Capture the cell that displays the provided text and extract its (X, Y) central coordinate. 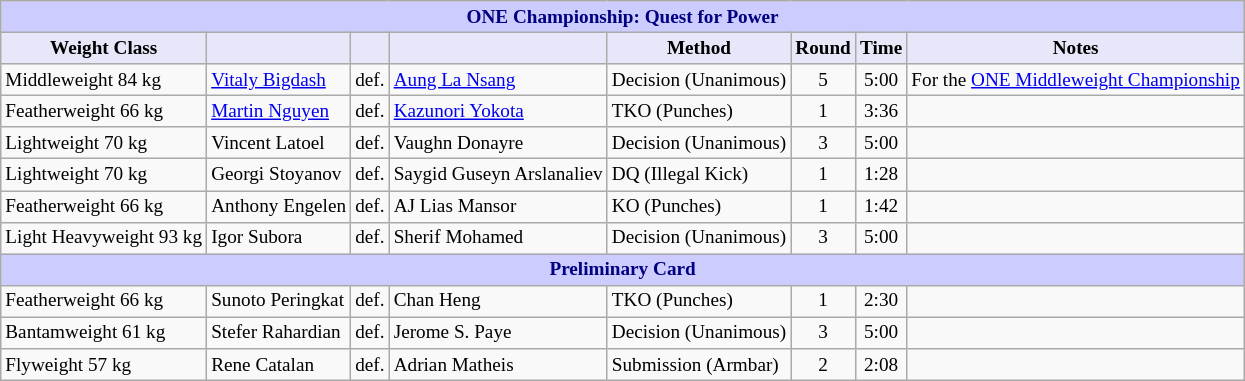
Georgi Stoyanov (279, 175)
Stefer Rahardian (279, 333)
Light Heavyweight 93 kg (104, 238)
Kazunori Yokota (498, 111)
Vitaly Bigdash (279, 80)
Method (698, 48)
AJ Lias Mansor (498, 206)
Martin Nguyen (279, 111)
5 (824, 80)
Weight Class (104, 48)
Chan Heng (498, 301)
KO (Punches) (698, 206)
Middleweight 84 kg (104, 80)
1:28 (880, 175)
Aung La Nsang (498, 80)
Adrian Matheis (498, 365)
Sunoto Peringkat (279, 301)
Rene Catalan (279, 365)
3:36 (880, 111)
Saygid Guseyn Arslanaliev (498, 175)
2:30 (880, 301)
Flyweight 57 kg (104, 365)
Vaughn Donayre (498, 143)
Notes (1076, 48)
Sherif Mohamed (498, 238)
Time (880, 48)
Vincent Latoel (279, 143)
Round (824, 48)
ONE Championship: Quest for Power (623, 17)
Preliminary Card (623, 270)
Submission (Armbar) (698, 365)
2 (824, 365)
1:42 (880, 206)
Bantamweight 61 kg (104, 333)
Anthony Engelen (279, 206)
Jerome S. Paye (498, 333)
For the ONE Middleweight Championship (1076, 80)
DQ (Illegal Kick) (698, 175)
Igor Subora (279, 238)
2:08 (880, 365)
